Capture the cell that displays the provided text and extract its [x, y] central coordinate. 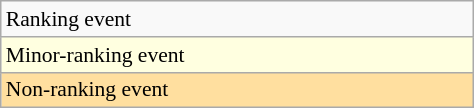
Non-ranking event [237, 90]
Ranking event [237, 19]
Minor-ranking event [237, 55]
